Return [X, Y] of the center of cell containing provided text 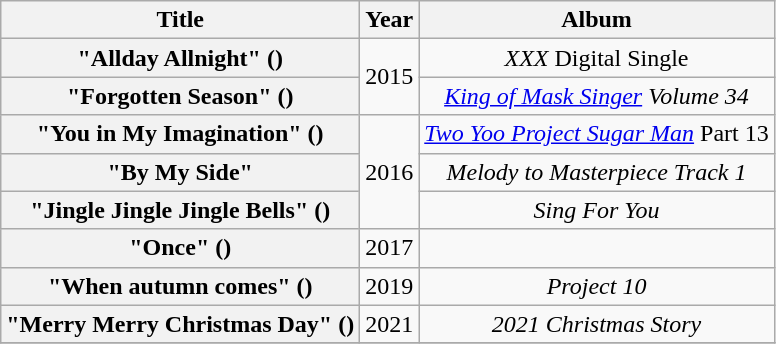
Melody to Masterpiece Track 1 [597, 172]
"By My Side" [180, 172]
Project 10 [597, 286]
Two Yoo Project Sugar Man Part 13 [597, 134]
"Jingle Jingle Jingle Bells" () [180, 210]
King of Mask Singer Volume 34 [597, 96]
"Allday Allnight" () [180, 58]
XXX Digital Single [597, 58]
"Forgotten Season" () [180, 96]
Title [180, 20]
Year [390, 20]
2019 [390, 286]
2021 [390, 324]
"When autumn comes" () [180, 286]
"Merry Merry Christmas Day" () [180, 324]
"Once" () [180, 248]
2021 Christmas Story [597, 324]
"You in My Imagination" () [180, 134]
2015 [390, 77]
2017 [390, 248]
2016 [390, 172]
Album [597, 20]
Sing For You [597, 210]
